Capture the cell that displays the provided text and extract its (x, y) central coordinate. 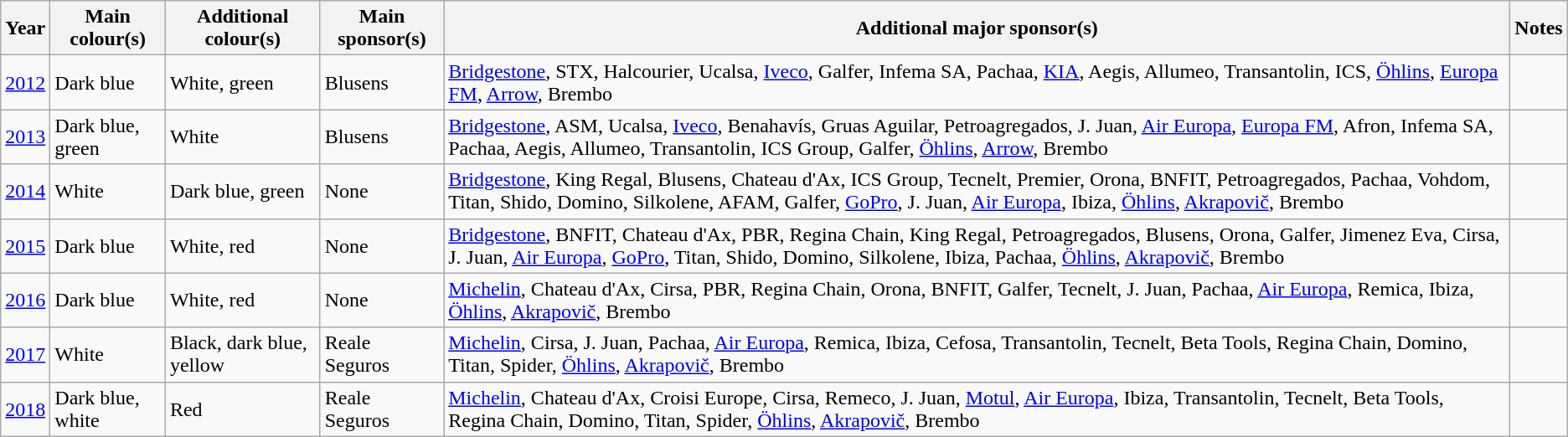
White, green (243, 82)
Red (243, 409)
Black, dark blue, yellow (243, 355)
2014 (25, 191)
Bridgestone, STX, Halcourier, Ucalsa, Iveco, Galfer, Infema SA, Pachaa, KIA, Aegis, Allumeo, Transantolin, ICS, Öhlins, Europa FM, Arrow, Brembo (977, 82)
Main colour(s) (108, 28)
2017 (25, 355)
Additional major sponsor(s) (977, 28)
2018 (25, 409)
Dark blue, white (108, 409)
2015 (25, 246)
Additional colour(s) (243, 28)
2012 (25, 82)
Main sponsor(s) (382, 28)
Notes (1539, 28)
2013 (25, 137)
Year (25, 28)
2016 (25, 300)
